From the cell containing the given text, extract its center point as (X, Y) coordinate. 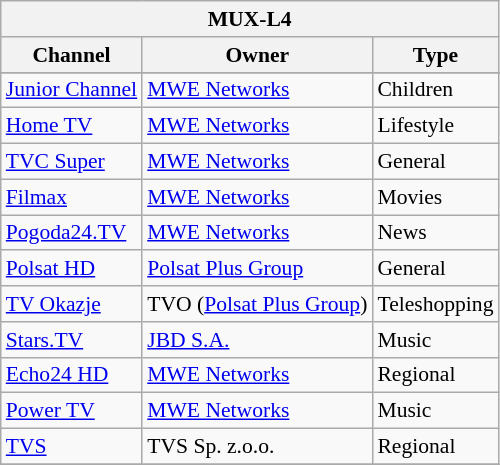
Junior Channel (72, 90)
Owner (257, 55)
Home TV (72, 126)
Filmax (72, 197)
TVS Sp. z.o.o. (257, 447)
Lifestyle (435, 126)
Movies (435, 197)
MUX-L4 (250, 19)
News (435, 233)
Pogoda24.TV (72, 233)
Children (435, 90)
TV Okazje (72, 304)
Teleshopping (435, 304)
Power TV (72, 411)
Echo24 HD (72, 375)
TVO (Polsat Plus Group) (257, 304)
Polsat HD (72, 269)
Polsat Plus Group (257, 269)
Type (435, 55)
Channel (72, 55)
JBD S.A. (257, 340)
TVS (72, 447)
TVC Super (72, 162)
Stars.TV (72, 340)
